Detect which cell encompasses the target text, then output its (X, Y) center coordinate. 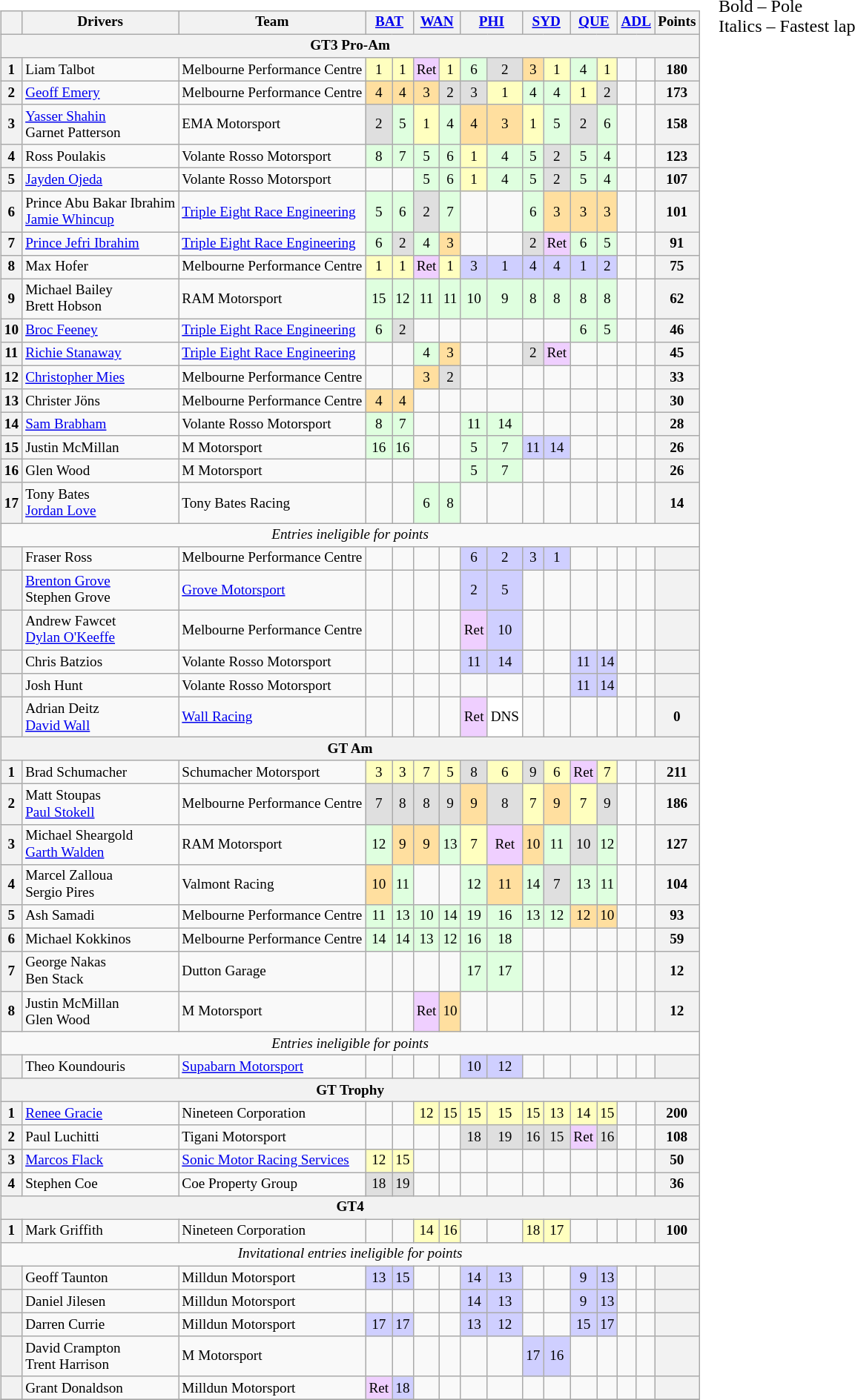
108 (677, 1137)
Drivers (101, 22)
GT4 (350, 1207)
Points (677, 22)
180 (677, 70)
WAN (437, 22)
46 (677, 331)
127 (677, 844)
Daniel Jilesen (101, 1301)
Brad Schumacher (101, 772)
Prince Abu Bakar Ibrahim Jamie Whincup (101, 211)
123 (677, 156)
Valmont Racing (272, 884)
Marcos Flack (101, 1161)
Team (272, 22)
Stephen Coe (101, 1184)
62 (677, 299)
Mark Griffith (101, 1231)
Tigani Motorsport (272, 1137)
Michael Kokkinos (101, 940)
SYD (547, 22)
Grant Donaldson (101, 1388)
Michael Bailey Brett Hobson (101, 299)
93 (677, 916)
Max Hofer (101, 267)
Brenton Grove Stephen Grove (101, 590)
Grove Motorsport (272, 590)
Yasser Shahin Garnet Patterson (101, 125)
Christer Jöns (101, 401)
101 (677, 211)
Dutton Garage (272, 972)
173 (677, 93)
Glen Wood (101, 471)
186 (677, 804)
30 (677, 401)
Prince Jefri Ibrahim (101, 244)
Sam Brabham (101, 425)
36 (677, 1184)
Christopher Mies (101, 377)
David Crampton Trent Harrison (101, 1356)
100 (677, 1231)
GT Trophy (350, 1090)
Matt Stoupas Paul Stokell (101, 804)
Geoff Taunton (101, 1278)
Marcel Zalloua Sergio Pires (101, 884)
28 (677, 425)
Tony Bates Jordan Love (101, 502)
Theo Koundouris (101, 1067)
GT Am (350, 749)
Renee Gracie (101, 1114)
50 (677, 1161)
Coe Property Group (272, 1184)
59 (677, 940)
Adrian Deitz David Wall (101, 717)
Justin McMillan (101, 448)
Tony Bates Racing (272, 502)
104 (677, 884)
33 (677, 377)
0 (677, 717)
DNS (505, 717)
Chris Batzios (101, 662)
211 (677, 772)
Sonic Motor Racing Services (272, 1161)
Ash Samadi (101, 916)
PHI (491, 22)
Ross Poulakis (101, 156)
EMA Motorsport (272, 125)
GT3 Pro-Am (350, 46)
45 (677, 354)
Justin McMillan Glen Wood (101, 1012)
Fraser Ross (101, 558)
Supabarn Motorsport (272, 1067)
75 (677, 267)
107 (677, 180)
Broc Feeney (101, 331)
Schumacher Motorsport (272, 772)
Wall Racing (272, 717)
Andrew Fawcet Dylan O'Keeffe (101, 630)
QUE (594, 22)
158 (677, 125)
Darren Currie (101, 1325)
George Nakas Ben Stack (101, 972)
Invitational entries ineligible for points (350, 1255)
Michael Sheargold Garth Walden (101, 844)
Geoff Emery (101, 93)
BAT (389, 22)
Liam Talbot (101, 70)
Richie Stanaway (101, 354)
Paul Luchitti (101, 1137)
200 (677, 1114)
91 (677, 244)
Josh Hunt (101, 686)
ADL (636, 22)
Jayden Ojeda (101, 180)
